Search for the cell housing the specified text and yield its [X, Y] center coordinate. 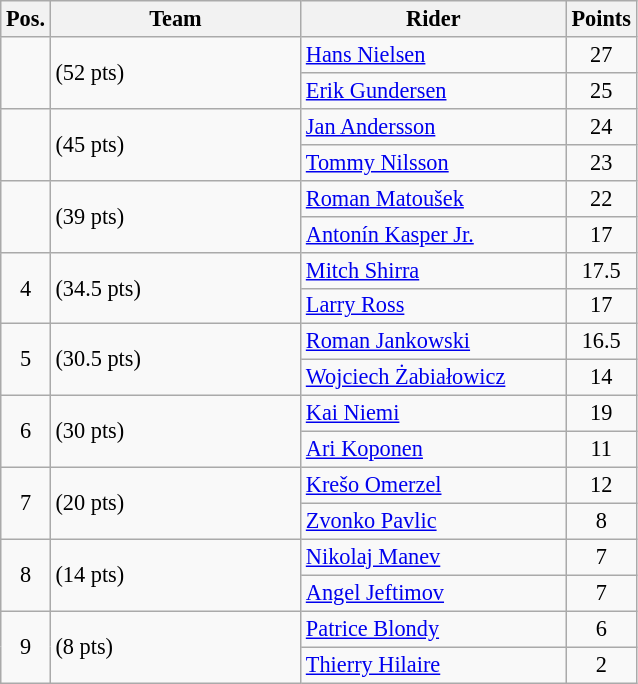
Tommy Nilsson [434, 162]
Team [175, 19]
Antonín Kasper Jr. [434, 234]
Rider [434, 19]
(20 pts) [175, 503]
22 [601, 198]
24 [601, 126]
Patrice Blondy [434, 629]
Roman Jankowski [434, 342]
5 [26, 360]
17.5 [601, 270]
14 [601, 378]
Hans Nielsen [434, 55]
Wojciech Żabiałowicz [434, 378]
Pos. [26, 19]
11 [601, 450]
(45 pts) [175, 144]
19 [601, 414]
Points [601, 19]
27 [601, 55]
Ari Koponen [434, 450]
(8 pts) [175, 647]
Jan Andersson [434, 126]
23 [601, 162]
Erik Gundersen [434, 90]
Zvonko Pavlic [434, 521]
12 [601, 485]
(30 pts) [175, 432]
Angel Jeftimov [434, 593]
Roman Matoušek [434, 198]
16.5 [601, 342]
(14 pts) [175, 575]
4 [26, 288]
Krešo Omerzel [434, 485]
Kai Niemi [434, 414]
25 [601, 90]
(52 pts) [175, 73]
Mitch Shirra [434, 270]
9 [26, 647]
Thierry Hilaire [434, 665]
Nikolaj Manev [434, 557]
2 [601, 665]
(39 pts) [175, 216]
Larry Ross [434, 306]
(30.5 pts) [175, 360]
(34.5 pts) [175, 288]
